Search for the cell housing the specified text and yield its [x, y] center coordinate. 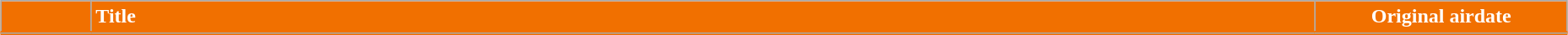
Title [703, 17]
Original airdate [1441, 17]
